Output the [x, y] coordinate of the center of the cell containing the given text.  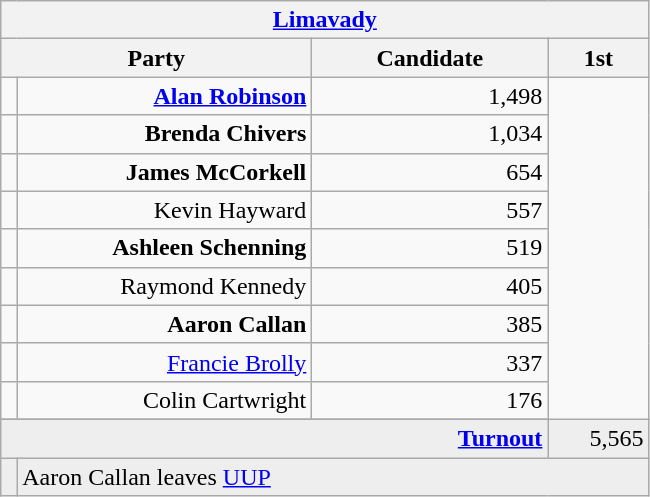
1,498 [430, 96]
337 [430, 362]
5,565 [598, 438]
Ashleen Schenning [164, 248]
405 [430, 286]
Aaron Callan [164, 324]
Francie Brolly [164, 362]
Raymond Kennedy [164, 286]
654 [430, 172]
Candidate [430, 58]
Kevin Hayward [164, 210]
Aaron Callan leaves UUP [333, 477]
Party [156, 58]
176 [430, 400]
1st [598, 58]
Limavady [325, 20]
Brenda Chivers [164, 134]
James McCorkell [164, 172]
Colin Cartwright [164, 400]
Turnout [274, 438]
519 [430, 248]
385 [430, 324]
Alan Robinson [164, 96]
557 [430, 210]
1,034 [430, 134]
